For the text-containing cell, return its midpoint in [X, Y] coordinate format. 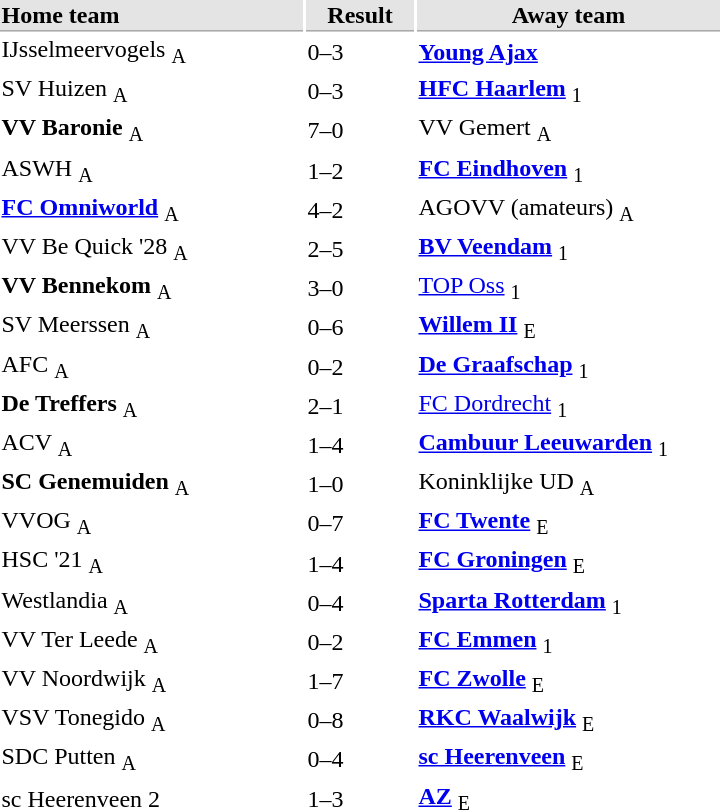
FC Dordrecht 1 [568, 406]
IJsselmeervogels A [152, 52]
VV Noordwijk A [152, 681]
Young Ajax [568, 52]
1–0 [360, 485]
sc Heerenveen E [568, 760]
VV Ter Leede A [152, 642]
AFC A [152, 367]
2–1 [360, 406]
Koninklijke UD A [568, 485]
3–0 [360, 288]
FC Omniworld A [152, 210]
SV Meerssen A [152, 327]
SC Genemuiden A [152, 485]
4–2 [360, 210]
Westlandia A [152, 602]
AGOVV (amateurs) A [568, 210]
VVOG A [152, 524]
VSV Tonegido A [152, 720]
ASWH A [152, 170]
SDC Putten A [152, 760]
Willem II E [568, 327]
BV Veendam 1 [568, 249]
ACV A [152, 445]
Sparta Rotterdam 1 [568, 602]
FC Zwolle E [568, 681]
RKC Waalwijk E [568, 720]
0–6 [360, 327]
Away team [568, 16]
De Graafschap 1 [568, 367]
De Treffers A [152, 406]
HSC '21 A [152, 563]
0–7 [360, 524]
0–8 [360, 720]
FC Twente E [568, 524]
1–2 [360, 170]
HFC Haarlem 1 [568, 92]
VV Baronie A [152, 131]
1–7 [360, 681]
Cambuur Leeuwarden 1 [568, 445]
TOP Oss 1 [568, 288]
VV Gemert A [568, 131]
SV Huizen A [152, 92]
VV Bennekom A [152, 288]
FC Eindhoven 1 [568, 170]
Home team [152, 16]
FC Emmen 1 [568, 642]
VV Be Quick '28 A [152, 249]
Result [360, 16]
FC Groningen E [568, 563]
2–5 [360, 249]
7–0 [360, 131]
